Scan for the cell matching the given text and deliver its (x, y) coordinate at center. 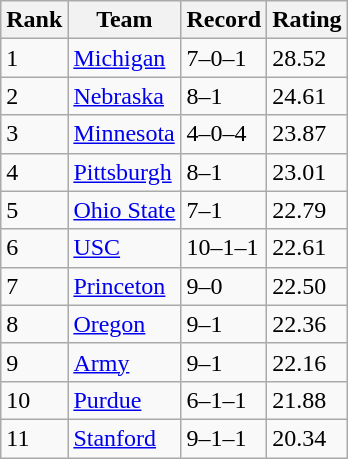
Minnesota (124, 134)
23.01 (307, 172)
Princeton (124, 286)
4–0–4 (224, 134)
9–0 (224, 286)
Purdue (124, 400)
22.50 (307, 286)
8 (34, 324)
21.88 (307, 400)
Ohio State (124, 210)
24.61 (307, 96)
10–1–1 (224, 248)
Oregon (124, 324)
7 (34, 286)
11 (34, 438)
Team (124, 20)
Army (124, 362)
23.87 (307, 134)
28.52 (307, 58)
22.79 (307, 210)
3 (34, 134)
20.34 (307, 438)
Rank (34, 20)
Stanford (124, 438)
9 (34, 362)
Pittsburgh (124, 172)
9–1–1 (224, 438)
Michigan (124, 58)
10 (34, 400)
4 (34, 172)
22.16 (307, 362)
6–1–1 (224, 400)
7–1 (224, 210)
22.61 (307, 248)
6 (34, 248)
7–0–1 (224, 58)
USC (124, 248)
Rating (307, 20)
22.36 (307, 324)
2 (34, 96)
Nebraska (124, 96)
5 (34, 210)
Record (224, 20)
1 (34, 58)
